For the text-containing cell, return its midpoint in (X, Y) coordinate format. 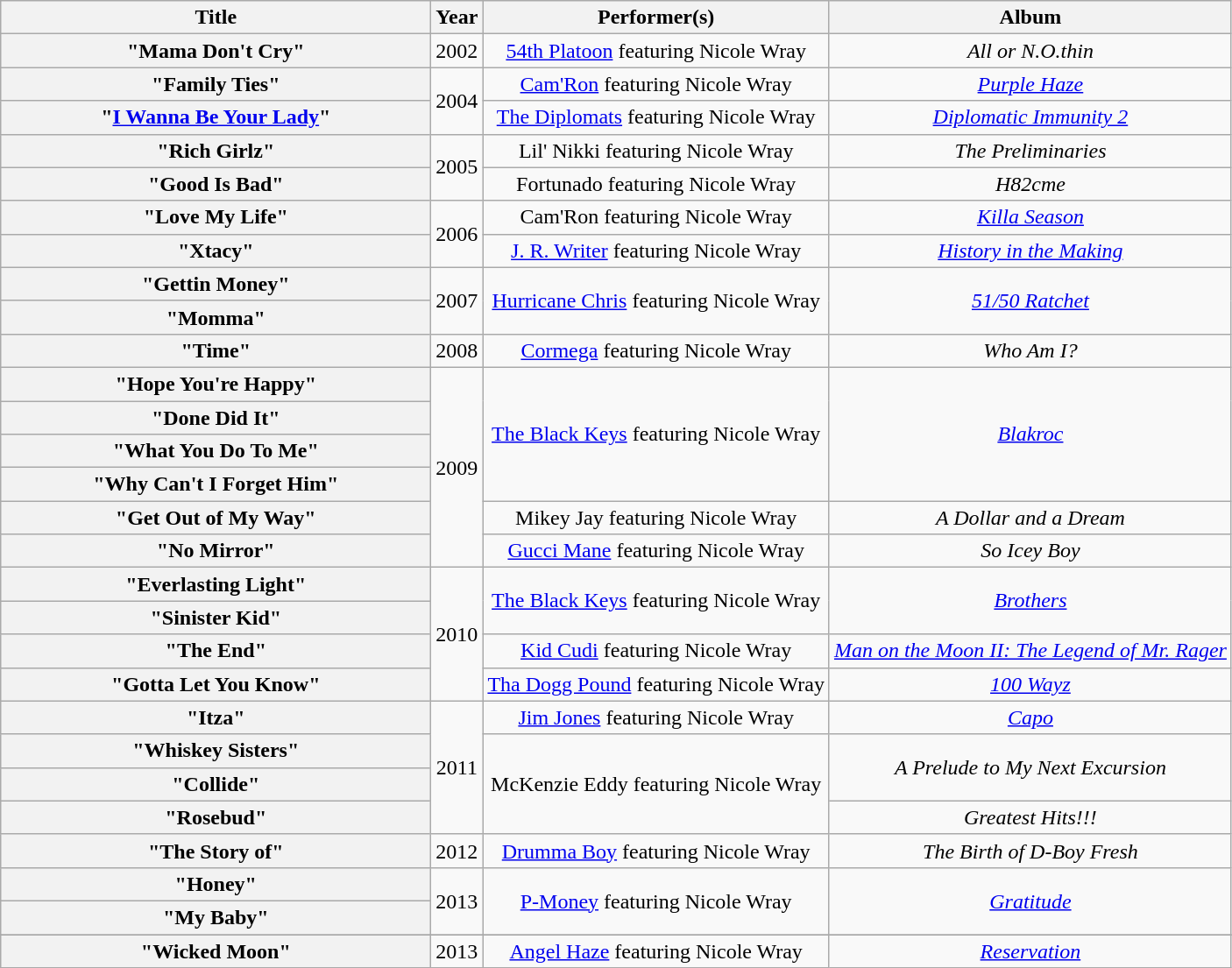
"Get Out of My Way" (216, 518)
The Preliminaries (1030, 151)
2011 (457, 767)
"Love My Life" (216, 217)
Gratitude (1030, 901)
"Family Ties" (216, 84)
100 Wayz (1030, 684)
The Birth of D-Boy Fresh (1030, 851)
Mikey Jay featuring Nicole Wray (656, 518)
A Prelude to My Next Excursion (1030, 767)
2009 (457, 467)
"Rich Girlz" (216, 151)
Tha Dogg Pound featuring Nicole Wray (656, 684)
2006 (457, 234)
Diplomatic Immunity 2 (1030, 117)
"The End" (216, 651)
"Itza" (216, 717)
Cormega featuring Nicole Wray (656, 350)
Who Am I? (1030, 350)
Jim Jones featuring Nicole Wray (656, 717)
All or N.O.thin (1030, 51)
2008 (457, 350)
Capo (1030, 717)
"Hope You're Happy" (216, 384)
"Rosebud" (216, 817)
2007 (457, 300)
Man on the Moon II: The Legend of Mr. Rager (1030, 651)
"Done Did It" (216, 418)
"No Mirror" (216, 551)
Hurricane Chris featuring Nicole Wray (656, 300)
"Momma" (216, 317)
"Whiskey Sisters" (216, 751)
"I Wanna Be Your Lady" (216, 117)
Title (216, 18)
"Sinister Kid" (216, 618)
2002 (457, 51)
2010 (457, 634)
History in the Making (1030, 251)
Album (1030, 18)
Drumma Boy featuring Nicole Wray (656, 851)
2005 (457, 167)
McKenzie Eddy featuring Nicole Wray (656, 784)
"Honey" (216, 884)
"Xtacy" (216, 251)
"Gettin Money" (216, 284)
"What You Do To Me" (216, 451)
2012 (457, 851)
2004 (457, 101)
Lil' Nikki featuring Nicole Wray (656, 151)
"Mama Don't Cry" (216, 51)
A Dollar and a Dream (1030, 518)
So Icey Boy (1030, 551)
"Gotta Let You Know" (216, 684)
Year (457, 18)
"Everlasting Light" (216, 584)
The Diplomats featuring Nicole Wray (656, 117)
Killa Season (1030, 217)
"The Story of" (216, 851)
Greatest Hits!!! (1030, 817)
Purple Haze (1030, 84)
Angel Haze featuring Nicole Wray (656, 950)
"Wicked Moon" (216, 950)
54th Platoon featuring Nicole Wray (656, 51)
Blakroc (1030, 434)
"My Baby" (216, 917)
P-Money featuring Nicole Wray (656, 901)
"Why Can't I Forget Him" (216, 484)
51/50 Ratchet (1030, 300)
Gucci Mane featuring Nicole Wray (656, 551)
Fortunado featuring Nicole Wray (656, 184)
H82cme (1030, 184)
"Time" (216, 350)
Performer(s) (656, 18)
"Good Is Bad" (216, 184)
Kid Cudi featuring Nicole Wray (656, 651)
Brothers (1030, 601)
"Collide" (216, 784)
Reservation (1030, 950)
J. R. Writer featuring Nicole Wray (656, 251)
